Return [X, Y] of the center of cell containing provided text 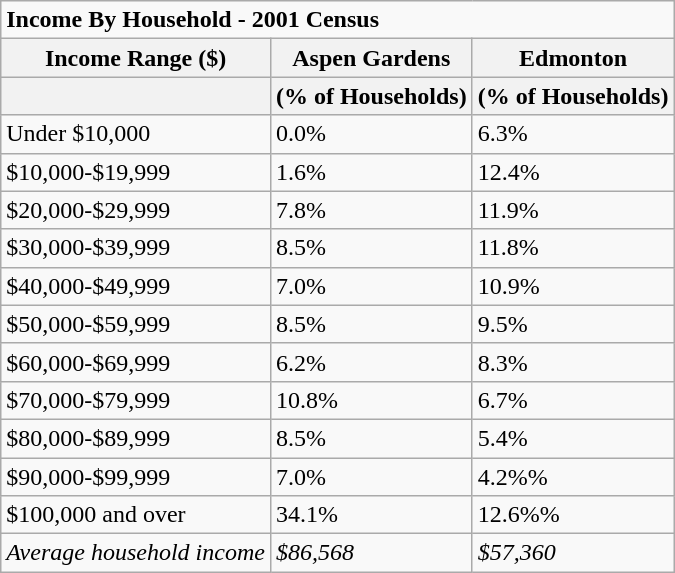
0.0% [371, 134]
$30,000-$39,999 [136, 248]
5.4% [573, 438]
10.9% [573, 286]
1.6% [371, 172]
$100,000 and over [136, 515]
12.4% [573, 172]
$50,000-$59,999 [136, 324]
8.3% [573, 362]
Aspen Gardens [371, 58]
7.8% [371, 210]
$40,000-$49,999 [136, 286]
6.3% [573, 134]
Income By Household - 2001 Census [338, 20]
$60,000-$69,999 [136, 362]
Under $10,000 [136, 134]
$57,360 [573, 553]
34.1% [371, 515]
Income Range ($) [136, 58]
$70,000-$79,999 [136, 400]
9.5% [573, 324]
12.6%% [573, 515]
6.7% [573, 400]
Edmonton [573, 58]
Average household income [136, 553]
6.2% [371, 362]
10.8% [371, 400]
$80,000-$89,999 [136, 438]
$10,000-$19,999 [136, 172]
11.8% [573, 248]
11.9% [573, 210]
$90,000-$99,999 [136, 477]
4.2%% [573, 477]
$20,000-$29,999 [136, 210]
$86,568 [371, 553]
